Find where the given text appears and provide that cell's center as (X, Y) coordinate. 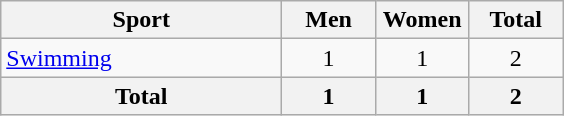
Swimming (142, 58)
Men (329, 20)
Women (422, 20)
Sport (142, 20)
